Determine the [x, y] coordinate at the center of the cell enclosing the given text.  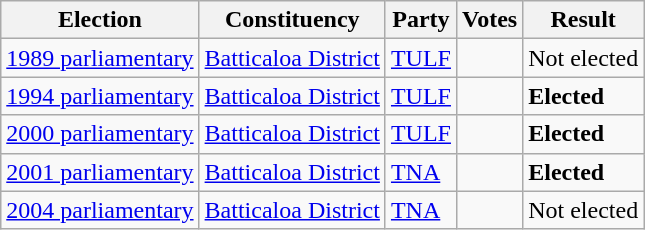
1994 parliamentary [100, 96]
2000 parliamentary [100, 134]
1989 parliamentary [100, 58]
Party [420, 20]
Votes [489, 20]
Election [100, 20]
2004 parliamentary [100, 210]
Constituency [292, 20]
2001 parliamentary [100, 172]
Result [584, 20]
